Extract the (x, y) coordinate from the center of the cell holding the provided text.  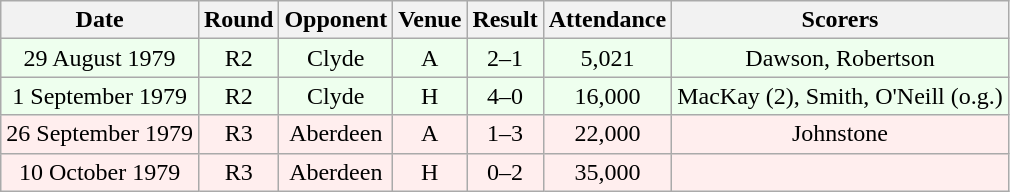
Johnstone (840, 134)
Result (505, 20)
Opponent (336, 20)
Venue (430, 20)
0–2 (505, 172)
5,021 (607, 58)
22,000 (607, 134)
Attendance (607, 20)
10 October 1979 (100, 172)
Date (100, 20)
1–3 (505, 134)
16,000 (607, 96)
26 September 1979 (100, 134)
Scorers (840, 20)
1 September 1979 (100, 96)
4–0 (505, 96)
2–1 (505, 58)
Round (238, 20)
29 August 1979 (100, 58)
MacKay (2), Smith, O'Neill (o.g.) (840, 96)
35,000 (607, 172)
Dawson, Robertson (840, 58)
